For the text-containing cell, return its midpoint in (x, y) coordinate format. 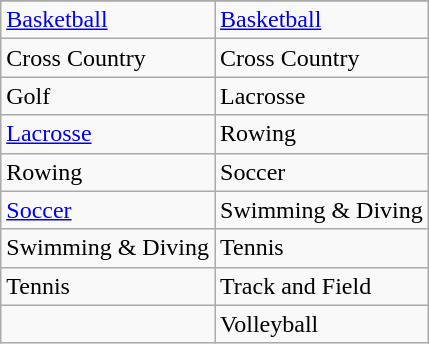
Track and Field (321, 286)
Volleyball (321, 324)
Golf (108, 96)
